Identify which cell holds the provided text, then report its (X, Y) central coordinate. 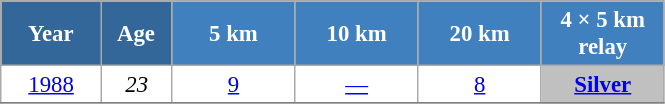
10 km (356, 34)
23 (136, 85)
Silver (602, 85)
Year (52, 34)
Age (136, 34)
8 (480, 85)
5 km (234, 34)
1988 (52, 85)
9 (234, 85)
20 km (480, 34)
4 × 5 km relay (602, 34)
— (356, 85)
